Return the [x, y] coordinate for the center point of the cell that contains the specified text.  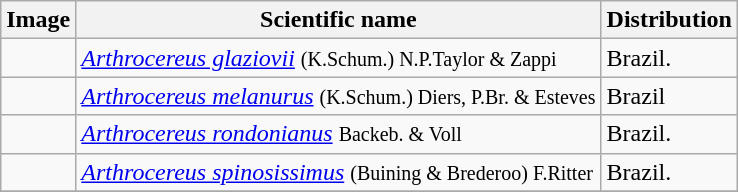
Arthrocereus rondonianus Backeb. & Voll [338, 134]
Scientific name [338, 20]
Brazil [669, 96]
Arthrocereus glaziovii (K.Schum.) N.P.Taylor & Zappi [338, 58]
Image [38, 20]
Arthrocereus melanurus (K.Schum.) Diers, P.Br. & Esteves [338, 96]
Arthrocereus spinosissimus (Buining & Brederoo) F.Ritter [338, 172]
Distribution [669, 20]
